Locate the cell with the specified text and output its (X, Y) center coordinate. 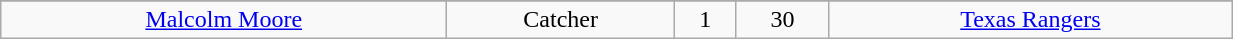
1 (706, 20)
Catcher (561, 20)
Texas Rangers (1030, 20)
30 (782, 20)
Malcolm Moore (224, 20)
